Capture the cell that displays the provided text and extract its [X, Y] central coordinate. 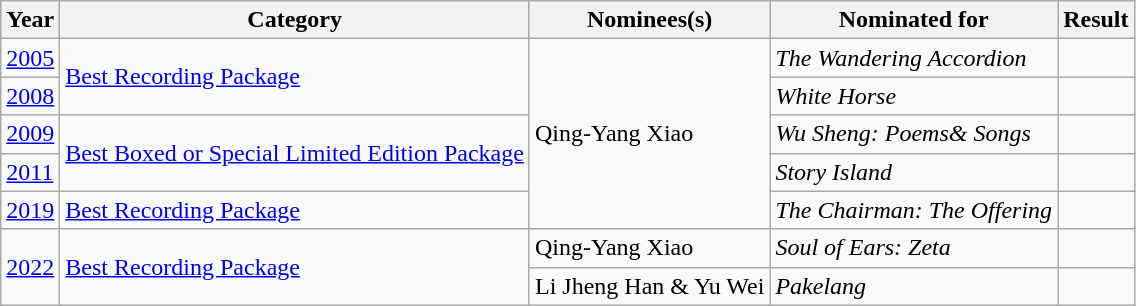
Pakelang [914, 286]
Li Jheng Han & Yu Wei [649, 286]
Best Boxed or Special Limited Edition Package [295, 153]
2019 [30, 210]
Soul of Ears: Zeta [914, 248]
Story Island [914, 172]
Nominated for [914, 20]
2011 [30, 172]
The Chairman: The Offering [914, 210]
2005 [30, 58]
Category [295, 20]
2022 [30, 267]
White Horse [914, 96]
Wu Sheng: Poems& Songs [914, 134]
2009 [30, 134]
Nominees(s) [649, 20]
The Wandering Accordion [914, 58]
Result [1096, 20]
2008 [30, 96]
Year [30, 20]
